Search for the cell housing the specified text and yield its (x, y) center coordinate. 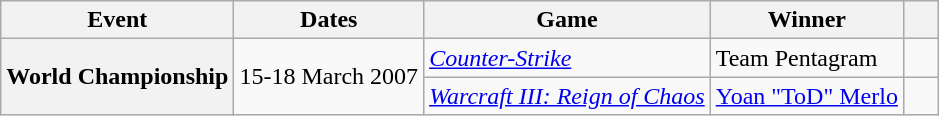
Warcraft III: Reign of Chaos (568, 96)
Dates (329, 20)
Game (568, 20)
World Championship (118, 77)
Counter-Strike (568, 58)
15-18 March 2007 (329, 77)
Event (118, 20)
Yoan "ToD" Merlo (806, 96)
Team Pentagram (806, 58)
Winner (806, 20)
